Extract the (X, Y) coordinate from the center of the cell holding the provided text.  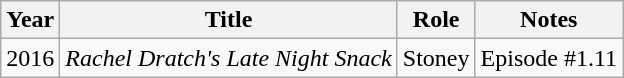
Role (436, 20)
Episode #1.11 (548, 58)
Title (228, 20)
Notes (548, 20)
Year (30, 20)
Rachel Dratch's Late Night Snack (228, 58)
Stoney (436, 58)
2016 (30, 58)
